Detect which cell encompasses the target text, then output its [X, Y] center coordinate. 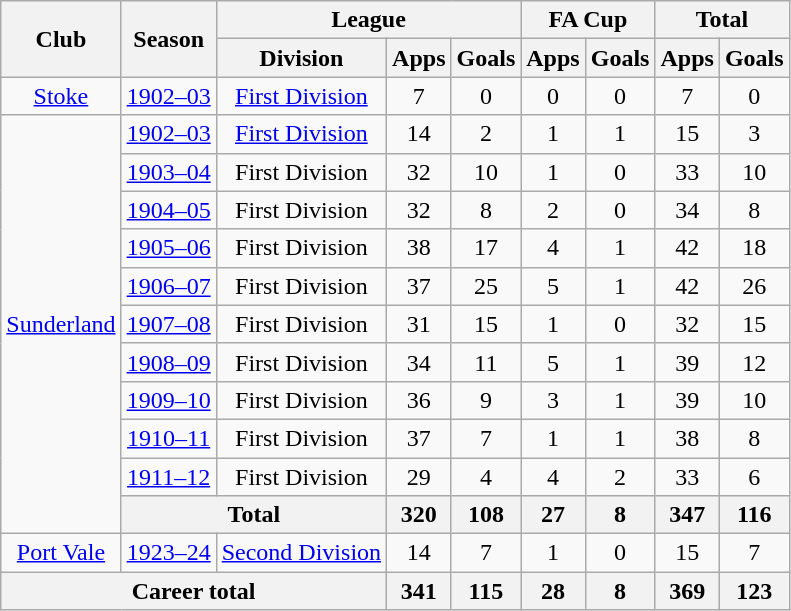
12 [754, 362]
Port Vale [61, 553]
1909–10 [168, 400]
108 [486, 515]
27 [553, 515]
FA Cup [588, 20]
Sunderland [61, 324]
18 [754, 248]
Club [61, 39]
369 [687, 591]
1908–09 [168, 362]
1903–04 [168, 172]
25 [486, 286]
1906–07 [168, 286]
29 [419, 477]
116 [754, 515]
1905–06 [168, 248]
123 [754, 591]
115 [486, 591]
Division [301, 58]
9 [486, 400]
Season [168, 39]
Stoke [61, 96]
1910–11 [168, 438]
11 [486, 362]
347 [687, 515]
28 [553, 591]
26 [754, 286]
1904–05 [168, 210]
Second Division [301, 553]
31 [419, 324]
17 [486, 248]
320 [419, 515]
341 [419, 591]
1923–24 [168, 553]
1907–08 [168, 324]
League [368, 20]
Career total [194, 591]
6 [754, 477]
36 [419, 400]
1911–12 [168, 477]
